Locate the cell with the specified text and output its [x, y] center coordinate. 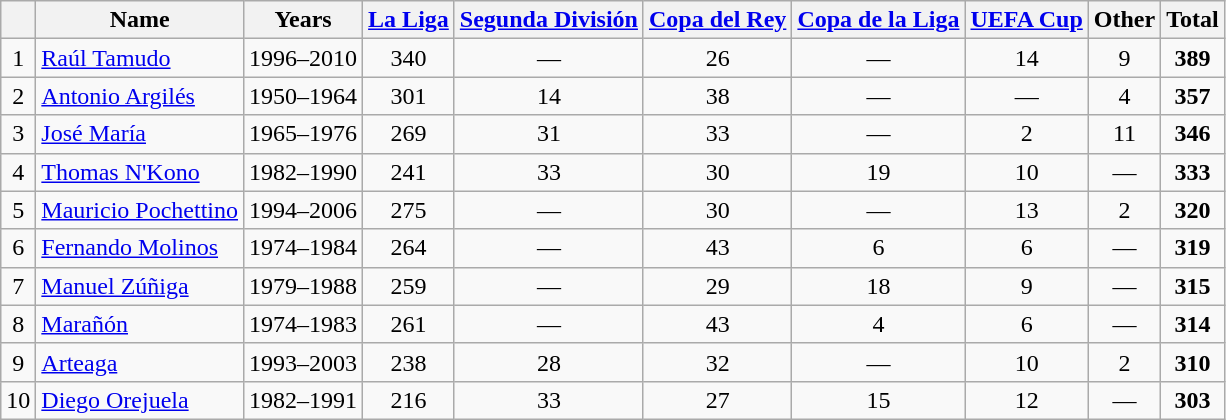
UEFA Cup [1026, 20]
259 [409, 286]
1993–2003 [304, 362]
La Liga [409, 20]
Mauricio Pochettino [140, 210]
310 [1193, 362]
Copa de la Liga [878, 20]
Marañón [140, 324]
13 [1026, 210]
Diego Orejuela [140, 400]
11 [1124, 134]
José María [140, 134]
346 [1193, 134]
31 [548, 134]
241 [409, 172]
8 [18, 324]
1994–2006 [304, 210]
Raúl Tamudo [140, 58]
Total [1193, 20]
29 [717, 286]
357 [1193, 96]
238 [409, 362]
1974–1984 [304, 248]
1 [18, 58]
19 [878, 172]
1950–1964 [304, 96]
5 [18, 210]
320 [1193, 210]
301 [409, 96]
18 [878, 286]
7 [18, 286]
303 [1193, 400]
15 [878, 400]
315 [1193, 286]
314 [1193, 324]
269 [409, 134]
1965–1976 [304, 134]
1982–1990 [304, 172]
Fernando Molinos [140, 248]
27 [717, 400]
3 [18, 134]
Other [1124, 20]
1996–2010 [304, 58]
32 [717, 362]
Manuel Zúñiga [140, 286]
1982–1991 [304, 400]
28 [548, 362]
275 [409, 210]
319 [1193, 248]
12 [1026, 400]
340 [409, 58]
Name [140, 20]
38 [717, 96]
216 [409, 400]
389 [1193, 58]
1974–1983 [304, 324]
Segunda División [548, 20]
Antonio Argilés [140, 96]
264 [409, 248]
261 [409, 324]
1979–1988 [304, 286]
26 [717, 58]
Years [304, 20]
Copa del Rey [717, 20]
Arteaga [140, 362]
Thomas N'Kono [140, 172]
333 [1193, 172]
